Capture the cell that displays the provided text and extract its [x, y] central coordinate. 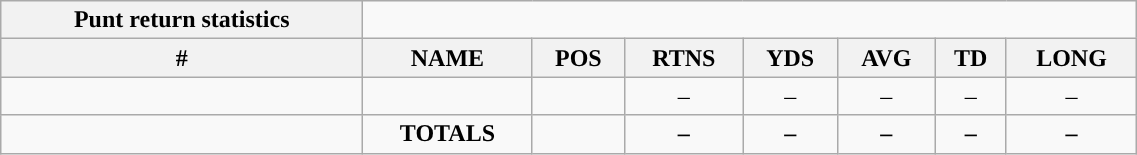
TD [970, 58]
LONG [1072, 58]
TOTALS [448, 134]
YDS [790, 58]
POS [578, 58]
RTNS [684, 58]
NAME [448, 58]
# [182, 58]
AVG [886, 58]
Punt return statistics [182, 20]
